Locate the cell with the specified text and output its [x, y] center coordinate. 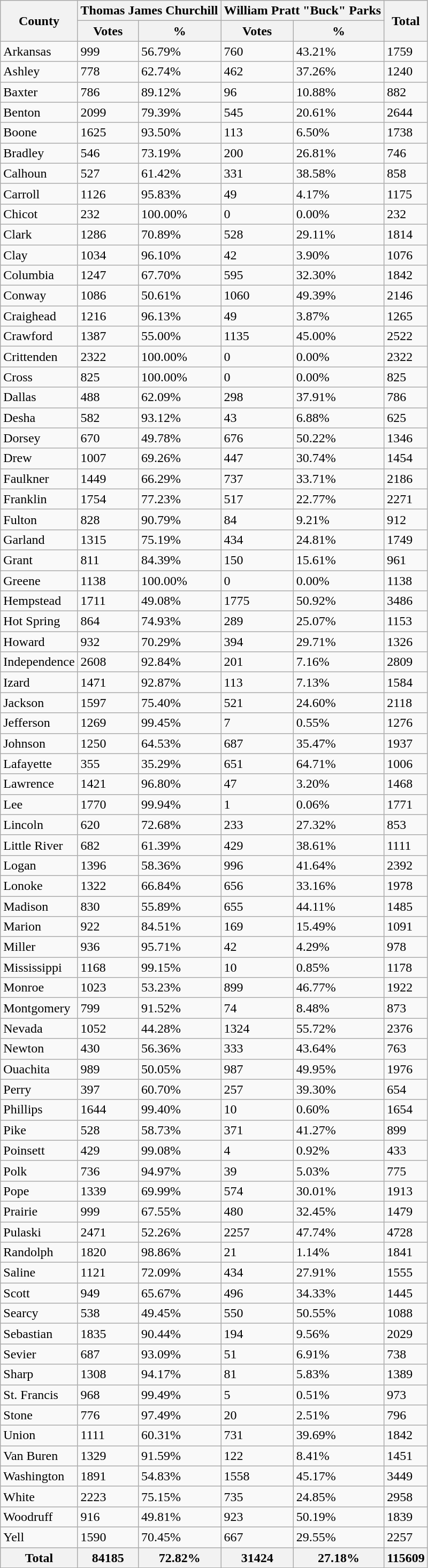
582 [108, 418]
90.79% [180, 519]
Faulkner [39, 479]
1135 [257, 336]
2644 [406, 112]
Johnson [39, 743]
289 [257, 621]
1269 [108, 723]
92.84% [180, 662]
775 [406, 1171]
74.93% [180, 621]
County [39, 21]
49.81% [180, 1517]
Jackson [39, 703]
667 [257, 1537]
49.39% [338, 296]
517 [257, 499]
Lawrence [39, 784]
41.64% [338, 865]
115609 [406, 1558]
Sevier [39, 1354]
480 [257, 1211]
9.21% [338, 519]
50.22% [338, 438]
Jefferson [39, 723]
355 [108, 764]
64.53% [180, 743]
Scott [39, 1293]
65.67% [180, 1293]
1339 [108, 1191]
1006 [406, 764]
Calhoun [39, 173]
Hempstead [39, 601]
1 [257, 804]
Stone [39, 1415]
93.12% [180, 418]
45.00% [338, 336]
7.16% [338, 662]
61.39% [180, 845]
38.61% [338, 845]
1738 [406, 133]
67.70% [180, 275]
84185 [108, 1558]
90.44% [180, 1334]
656 [257, 886]
97.49% [180, 1415]
47 [257, 784]
1023 [108, 988]
72.68% [180, 825]
Baxter [39, 92]
Nevada [39, 1028]
430 [108, 1049]
Conway [39, 296]
978 [406, 947]
92.87% [180, 682]
66.29% [180, 479]
1937 [406, 743]
1387 [108, 336]
122 [257, 1456]
546 [108, 153]
1749 [406, 540]
746 [406, 153]
200 [257, 153]
66.84% [180, 886]
5 [257, 1395]
2809 [406, 662]
4728 [406, 1232]
858 [406, 173]
45.17% [338, 1476]
Union [39, 1435]
1.14% [338, 1252]
50.92% [338, 601]
21 [257, 1252]
99.15% [180, 967]
1590 [108, 1537]
799 [108, 1008]
24.85% [338, 1496]
1324 [257, 1028]
25.07% [338, 621]
43.21% [338, 51]
3.90% [338, 255]
864 [108, 621]
996 [257, 865]
0.85% [338, 967]
1558 [257, 1476]
1820 [108, 1252]
Ouachita [39, 1069]
545 [257, 112]
56.36% [180, 1049]
Chicot [39, 214]
64.71% [338, 764]
0.60% [338, 1110]
39.30% [338, 1089]
1007 [108, 458]
70.89% [180, 234]
882 [406, 92]
4 [257, 1150]
2958 [406, 1496]
Greene [39, 580]
75.15% [180, 1496]
595 [257, 275]
38.58% [338, 173]
527 [108, 173]
Montgomery [39, 1008]
1449 [108, 479]
37.91% [338, 397]
830 [108, 906]
1814 [406, 234]
1584 [406, 682]
35.47% [338, 743]
932 [108, 642]
99.94% [180, 804]
1771 [406, 804]
46.77% [338, 988]
29.11% [338, 234]
Saline [39, 1273]
1315 [108, 540]
Searcy [39, 1313]
670 [108, 438]
6.88% [338, 418]
98.86% [180, 1252]
2146 [406, 296]
50.55% [338, 1313]
916 [108, 1517]
333 [257, 1049]
96.80% [180, 784]
0.55% [338, 723]
936 [108, 947]
29.55% [338, 1537]
2471 [108, 1232]
763 [406, 1049]
44.28% [180, 1028]
Lonoke [39, 886]
968 [108, 1395]
Washington [39, 1476]
150 [257, 560]
2522 [406, 336]
873 [406, 1008]
1468 [406, 784]
29.71% [338, 642]
99.40% [180, 1110]
2392 [406, 865]
Polk [39, 1171]
233 [257, 825]
39.69% [338, 1435]
Pulaski [39, 1232]
84.39% [180, 560]
94.17% [180, 1374]
0.51% [338, 1395]
912 [406, 519]
Madison [39, 906]
84 [257, 519]
1126 [108, 194]
7 [257, 723]
44.11% [338, 906]
Little River [39, 845]
Independence [39, 662]
Clark [39, 234]
922 [108, 927]
2099 [108, 112]
651 [257, 764]
62.74% [180, 72]
735 [257, 1496]
96 [257, 92]
Mississippi [39, 967]
51 [257, 1354]
331 [257, 173]
923 [257, 1517]
Benton [39, 112]
796 [406, 1415]
201 [257, 662]
55.89% [180, 906]
169 [257, 927]
99.49% [180, 1395]
24.81% [338, 540]
Clay [39, 255]
Garland [39, 540]
Monroe [39, 988]
496 [257, 1293]
95.71% [180, 947]
Thomas James Churchill [149, 11]
2.51% [338, 1415]
50.61% [180, 296]
32.30% [338, 275]
1389 [406, 1374]
298 [257, 397]
Izard [39, 682]
1326 [406, 642]
69.99% [180, 1191]
488 [108, 397]
Drew [39, 458]
538 [108, 1313]
Randolph [39, 1252]
682 [108, 845]
Van Buren [39, 1456]
1178 [406, 967]
Logan [39, 865]
1175 [406, 194]
94.97% [180, 1171]
1265 [406, 316]
654 [406, 1089]
77.23% [180, 499]
35.29% [180, 764]
60.70% [180, 1089]
1770 [108, 804]
Carroll [39, 194]
Newton [39, 1049]
20 [257, 1415]
2608 [108, 662]
93.09% [180, 1354]
52.26% [180, 1232]
73.19% [180, 153]
32.45% [338, 1211]
55.72% [338, 1028]
61.42% [180, 173]
5.03% [338, 1171]
93.50% [180, 133]
49.45% [180, 1313]
Fulton [39, 519]
Craighead [39, 316]
79.39% [180, 112]
Miller [39, 947]
1168 [108, 967]
50.05% [180, 1069]
1485 [406, 906]
1308 [108, 1374]
Poinsett [39, 1150]
1891 [108, 1476]
8.41% [338, 1456]
70.29% [180, 642]
1034 [108, 255]
96.10% [180, 255]
1276 [406, 723]
54.83% [180, 1476]
99.45% [180, 723]
3.87% [338, 316]
853 [406, 825]
1978 [406, 886]
2376 [406, 1028]
Howard [39, 642]
91.59% [180, 1456]
10.88% [338, 92]
72.82% [180, 1558]
620 [108, 825]
Boone [39, 133]
1060 [257, 296]
6.91% [338, 1354]
194 [257, 1334]
6.50% [338, 133]
1086 [108, 296]
Grant [39, 560]
74 [257, 1008]
75.19% [180, 540]
43.64% [338, 1049]
Sharp [39, 1374]
15.49% [338, 927]
Sebastian [39, 1334]
58.36% [180, 865]
1247 [108, 275]
26.81% [338, 153]
1597 [108, 703]
99.08% [180, 1150]
676 [257, 438]
1153 [406, 621]
1555 [406, 1273]
15.61% [338, 560]
67.55% [180, 1211]
1216 [108, 316]
737 [257, 479]
1091 [406, 927]
Marion [39, 927]
811 [108, 560]
371 [257, 1130]
49.78% [180, 438]
69.26% [180, 458]
1076 [406, 255]
1754 [108, 499]
St. Francis [39, 1395]
39 [257, 1171]
Bradley [39, 153]
9.56% [338, 1334]
Pike [39, 1130]
96.13% [180, 316]
776 [108, 1415]
4.29% [338, 947]
1471 [108, 682]
1976 [406, 1069]
1839 [406, 1517]
1445 [406, 1293]
447 [257, 458]
987 [257, 1069]
1396 [108, 865]
1346 [406, 438]
1121 [108, 1273]
72.09% [180, 1273]
Crittenden [39, 357]
1922 [406, 988]
1775 [257, 601]
1052 [108, 1028]
Yell [39, 1537]
1835 [108, 1334]
4.17% [338, 194]
574 [257, 1191]
394 [257, 642]
828 [108, 519]
1711 [108, 601]
60.31% [180, 1435]
625 [406, 418]
Lincoln [39, 825]
1250 [108, 743]
43 [257, 418]
56.79% [180, 51]
433 [406, 1150]
30.01% [338, 1191]
84.51% [180, 927]
49.95% [338, 1069]
27.18% [338, 1558]
7.13% [338, 682]
989 [108, 1069]
91.52% [180, 1008]
1913 [406, 1191]
1625 [108, 133]
Franklin [39, 499]
Lafayette [39, 764]
1240 [406, 72]
33.71% [338, 479]
521 [257, 703]
1286 [108, 234]
973 [406, 1395]
33.16% [338, 886]
22.77% [338, 499]
3449 [406, 1476]
70.45% [180, 1537]
Crawford [39, 336]
1841 [406, 1252]
949 [108, 1293]
William Pratt "Buck" Parks [303, 11]
27.32% [338, 825]
778 [108, 72]
Phillips [39, 1110]
20.61% [338, 112]
731 [257, 1435]
Prairie [39, 1211]
49.08% [180, 601]
736 [108, 1171]
62.09% [180, 397]
1088 [406, 1313]
Arkansas [39, 51]
50.19% [338, 1517]
58.73% [180, 1130]
8.48% [338, 1008]
397 [108, 1089]
53.23% [180, 988]
0.06% [338, 804]
47.74% [338, 1232]
3486 [406, 601]
34.33% [338, 1293]
760 [257, 51]
95.83% [180, 194]
462 [257, 72]
2186 [406, 479]
2271 [406, 499]
2118 [406, 703]
Dorsey [39, 438]
37.26% [338, 72]
Woodruff [39, 1517]
1644 [108, 1110]
Cross [39, 377]
Perry [39, 1089]
2029 [406, 1334]
27.91% [338, 1273]
Desha [39, 418]
Ashley [39, 72]
24.60% [338, 703]
1654 [406, 1110]
961 [406, 560]
Hot Spring [39, 621]
0.92% [338, 1150]
89.12% [180, 92]
550 [257, 1313]
2223 [108, 1496]
655 [257, 906]
White [39, 1496]
3.20% [338, 784]
31424 [257, 1558]
1451 [406, 1456]
1454 [406, 458]
75.40% [180, 703]
41.27% [338, 1130]
Dallas [39, 397]
1479 [406, 1211]
55.00% [180, 336]
81 [257, 1374]
257 [257, 1089]
1329 [108, 1456]
1322 [108, 886]
Columbia [39, 275]
1759 [406, 51]
Pope [39, 1191]
5.83% [338, 1374]
Lee [39, 804]
738 [406, 1354]
1421 [108, 784]
30.74% [338, 458]
